Return (x, y) of the center of cell containing provided text 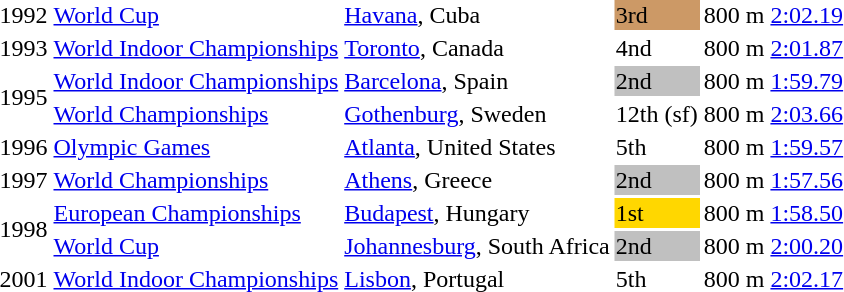
3rd (656, 15)
12th (sf) (656, 114)
Havana, Cuba (478, 15)
Atlanta, United States (478, 147)
5th (656, 147)
Budapest, Hungary (478, 213)
Olympic Games (196, 147)
Johannesburg, South Africa (478, 246)
Barcelona, Spain (478, 81)
1st (656, 213)
Athens, Greece (478, 180)
Gothenburg, Sweden (478, 114)
4nd (656, 48)
Toronto, Canada (478, 48)
European Championships (196, 213)
